Output the [X, Y] coordinate of the center of the cell containing the given text.  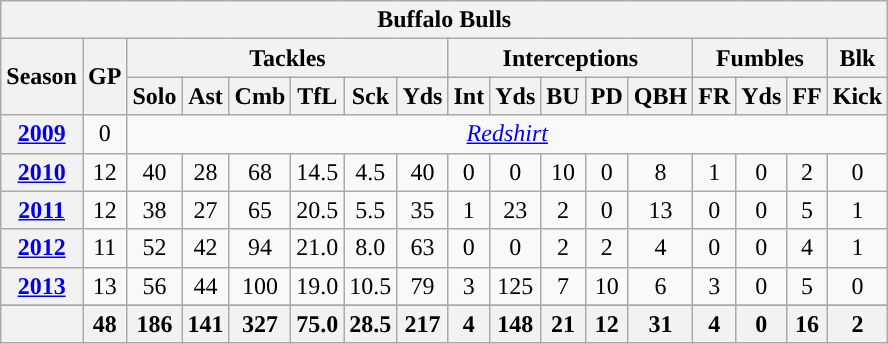
2009 [42, 134]
52 [154, 248]
217 [422, 324]
65 [260, 210]
63 [422, 248]
Ast [206, 96]
2010 [42, 172]
2011 [42, 210]
Interceptions [570, 58]
68 [260, 172]
21 [563, 324]
48 [104, 324]
Fumbles [760, 58]
16 [807, 324]
44 [206, 286]
28 [206, 172]
4.5 [370, 172]
42 [206, 248]
20.5 [318, 210]
94 [260, 248]
141 [206, 324]
79 [422, 286]
75.0 [318, 324]
186 [154, 324]
FF [807, 96]
2013 [42, 286]
14.5 [318, 172]
FR [714, 96]
Tackles [288, 58]
7 [563, 286]
Blk [857, 58]
Kick [857, 96]
19.0 [318, 286]
QBH [660, 96]
PD [606, 96]
Buffalo Bulls [444, 20]
21.0 [318, 248]
31 [660, 324]
2012 [42, 248]
11 [104, 248]
TfL [318, 96]
10.5 [370, 286]
38 [154, 210]
Season [42, 77]
125 [516, 286]
5.5 [370, 210]
GP [104, 77]
Redshirt [508, 134]
148 [516, 324]
Solo [154, 96]
56 [154, 286]
327 [260, 324]
28.5 [370, 324]
8 [660, 172]
27 [206, 210]
Sck [370, 96]
BU [563, 96]
6 [660, 286]
100 [260, 286]
Cmb [260, 96]
Int [469, 96]
35 [422, 210]
8.0 [370, 248]
23 [516, 210]
